Determine the [x, y] coordinate at the center of the cell enclosing the given text.  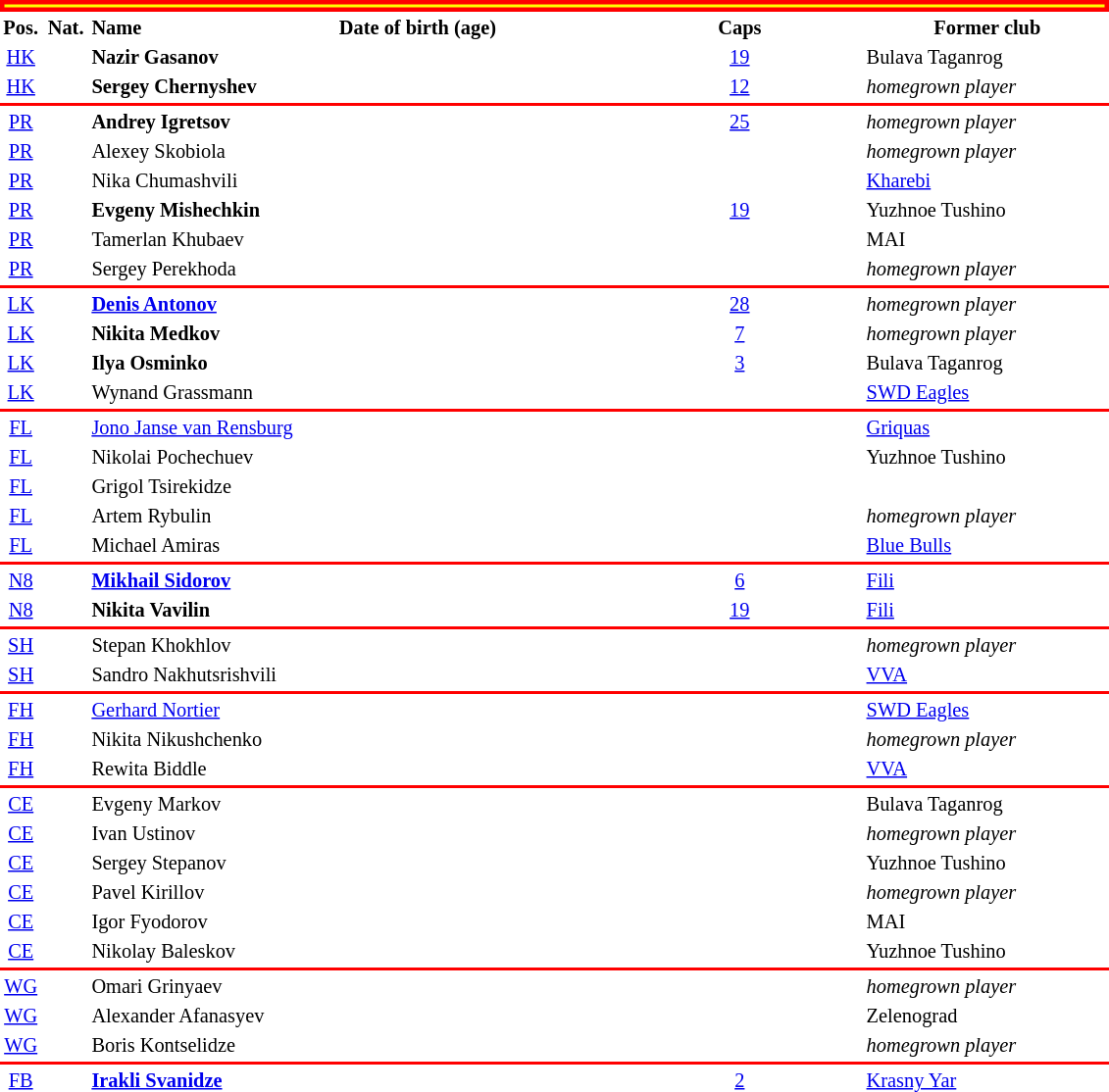
Gerhard Nortier [212, 710]
Date of birth (age) [476, 27]
Jono Janse van Rensburg [212, 427]
Stepan Khokhlov [212, 645]
Caps [739, 27]
Nazir Gasanov [212, 57]
Evgeny Mishechkin [212, 210]
12 [739, 86]
Nikolai Pochechuev [212, 457]
Alexey Skobiola [212, 151]
Ilya Osminko [212, 363]
Name [212, 27]
7 [739, 333]
Rewita Biddle [212, 769]
Nikita Medkov [212, 333]
Nika Chumashvili [212, 180]
Ivan Ustinov [212, 833]
Andrey Igretsov [212, 122]
6 [739, 580]
Pavel Kirillov [212, 892]
Sergey Chernyshev [212, 86]
Mikhail Sidorov [212, 580]
Igor Fyodorov [212, 921]
Wynand Grassmann [212, 392]
3 [739, 363]
Nat. [66, 27]
Sergey Perekhoda [212, 269]
Nikita Nikushchenko [212, 739]
Evgeny Markov [212, 804]
Omari Grinyaev [212, 986]
25 [739, 122]
Nikita Vavilin [212, 610]
Michael Amiras [212, 545]
Artem Rybulin [212, 516]
Boris Kontselidze [212, 1045]
Nikolay Baleskov [212, 951]
Pos. [21, 27]
Grigol Tsirekidze [212, 486]
Denis Antonov [212, 304]
Tamerlan Khubaev [212, 239]
Sergey Stepanov [212, 863]
Alexander Afanasyev [212, 1016]
28 [739, 304]
Sandro Nakhutsrishvili [212, 674]
